Extract the [x, y] coordinate from the center of the cell holding the provided text.  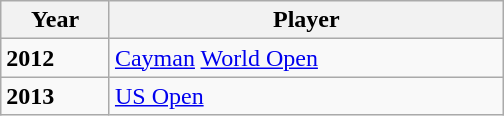
2013 [56, 96]
Year [56, 20]
Cayman World Open [306, 58]
US Open [306, 96]
Player [306, 20]
2012 [56, 58]
